Detect which cell encompasses the target text, then output its (X, Y) center coordinate. 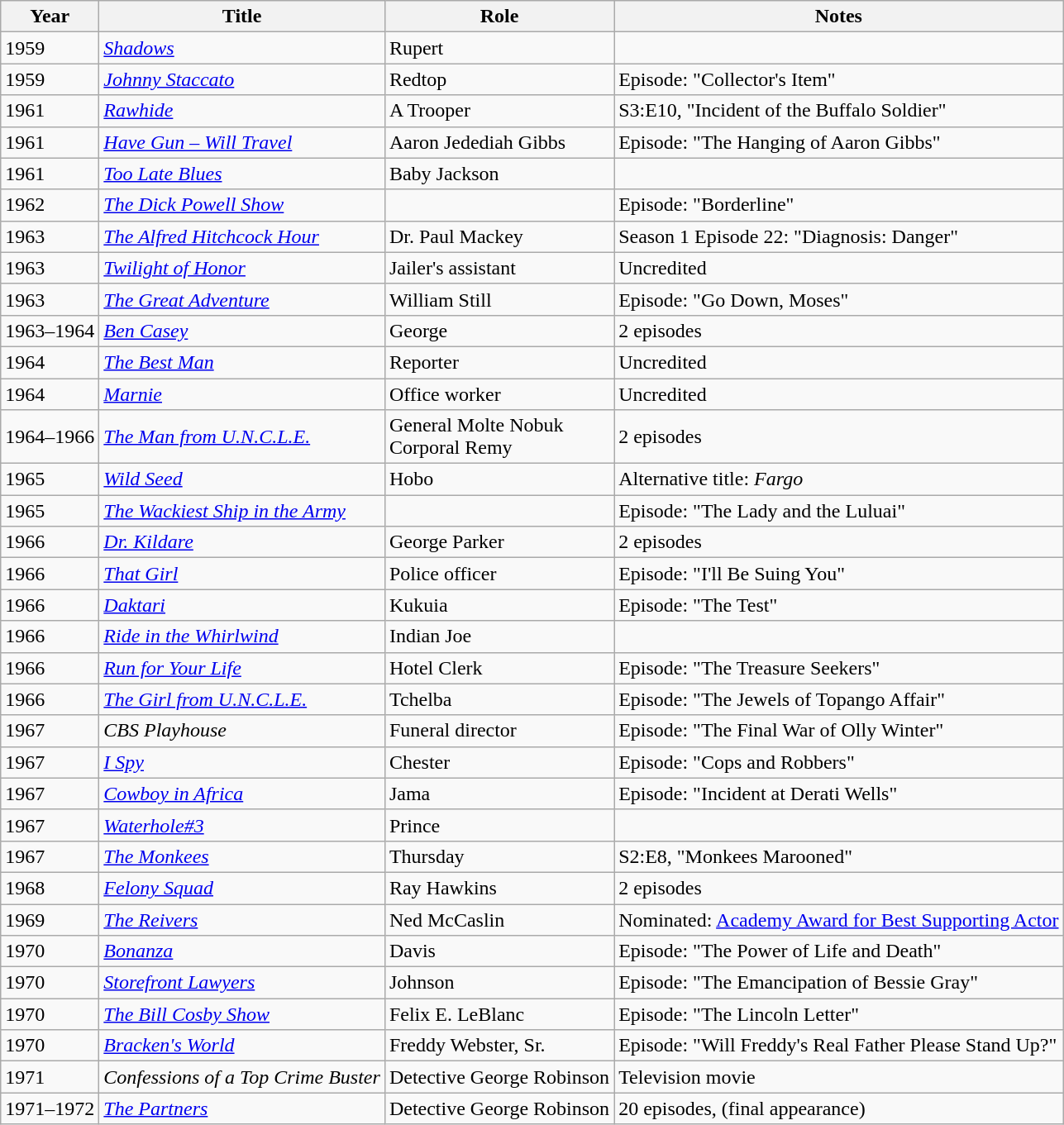
The Man from U.N.C.L.E. (242, 436)
The Bill Cosby Show (242, 1014)
Episode: "The Test" (838, 605)
Episode: "Borderline" (838, 205)
1968 (50, 888)
S3:E10, "Incident of the Buffalo Soldier" (838, 111)
Episode: "The Jewels of Topango Affair" (838, 699)
Prince (499, 825)
Episode: "The Treasure Seekers" (838, 668)
Reporter (499, 362)
Episode: "Incident at Derati Wells" (838, 794)
The Dick Powell Show (242, 205)
The Alfred Hitchcock Hour (242, 236)
1969 (50, 920)
Thursday (499, 856)
Storefront Lawyers (242, 983)
Episode: "I'll Be Suing You" (838, 574)
S2:E8, "Monkees Marooned" (838, 856)
Bracken's World (242, 1046)
Nominated: Academy Award for Best Supporting Actor (838, 920)
That Girl (242, 574)
William Still (499, 299)
Episode: "The Emancipation of Bessie Gray" (838, 983)
Kukuia (499, 605)
Jailer's assistant (499, 268)
Twilight of Honor (242, 268)
Ray Hawkins (499, 888)
Johnny Staccato (242, 79)
Cowboy in Africa (242, 794)
Ride in the Whirlwind (242, 636)
Episode: "Will Freddy's Real Father Please Stand Up?" (838, 1046)
Police officer (499, 574)
Role (499, 17)
Episode: "The Hanging of Aaron Gibbs" (838, 142)
Freddy Webster, Sr. (499, 1046)
Ben Casey (242, 331)
George Parker (499, 542)
Baby Jackson (499, 174)
Dr. Paul Mackey (499, 236)
Year (50, 17)
Tchelba (499, 699)
Have Gun – Will Travel (242, 142)
Run for Your Life (242, 668)
Ned McCaslin (499, 920)
The Girl from U.N.C.L.E. (242, 699)
A Trooper (499, 111)
Shadows (242, 48)
Confessions of a Top Crime Buster (242, 1077)
Indian Joe (499, 636)
Notes (838, 17)
Bonanza (242, 951)
Funeral director (499, 731)
1962 (50, 205)
Television movie (838, 1077)
Episode: "Go Down, Moses" (838, 299)
Dr. Kildare (242, 542)
Jama (499, 794)
Title (242, 17)
Wild Seed (242, 479)
1971–1972 (50, 1108)
Episode: "The Final War of Olly Winter" (838, 731)
Episode: "Cops and Robbers" (838, 762)
Season 1 Episode 22: "Diagnosis: Danger" (838, 236)
The Great Adventure (242, 299)
Waterhole#3 (242, 825)
Rawhide (242, 111)
Chester (499, 762)
Rupert (499, 48)
General Molte NobukCorporal Remy (499, 436)
Hobo (499, 479)
Episode: "Collector's Item" (838, 79)
Episode: "The Power of Life and Death" (838, 951)
20 episodes, (final appearance) (838, 1108)
The Partners (242, 1108)
1963–1964 (50, 331)
Redtop (499, 79)
1971 (50, 1077)
Episode: "The Lincoln Letter" (838, 1014)
Felony Squad (242, 888)
Aaron Jedediah Gibbs (499, 142)
Hotel Clerk (499, 668)
Davis (499, 951)
Office worker (499, 394)
George (499, 331)
Too Late Blues (242, 174)
1964–1966 (50, 436)
Daktari (242, 605)
The Wackiest Ship in the Army (242, 511)
Episode: "The Lady and the Luluai" (838, 511)
Marnie (242, 394)
The Best Man (242, 362)
Felix E. LeBlanc (499, 1014)
CBS Playhouse (242, 731)
Johnson (499, 983)
The Reivers (242, 920)
The Monkees (242, 856)
Alternative title: Fargo (838, 479)
I Spy (242, 762)
